For the text-containing cell, return its midpoint in (X, Y) coordinate format. 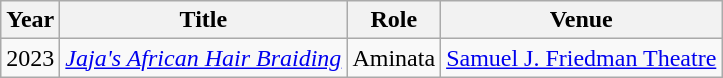
Role (394, 20)
Year (30, 20)
Jaja's African Hair Braiding (204, 58)
Title (204, 20)
2023 (30, 58)
Aminata (394, 58)
Samuel J. Friedman Theatre (582, 58)
Venue (582, 20)
